Return the [X, Y] coordinate for the center point of the cell that contains the specified text.  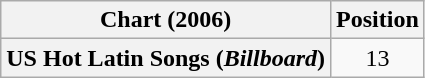
Chart (2006) [166, 20]
13 [378, 58]
US Hot Latin Songs (Billboard) [166, 58]
Position [378, 20]
